Output the (x, y) coordinate of the center of the cell containing the given text.  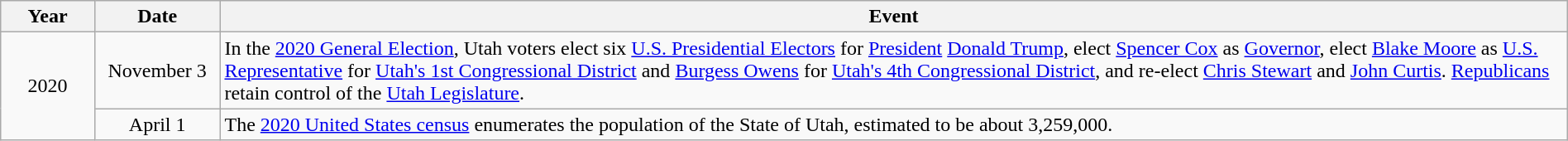
Date (157, 17)
Year (48, 17)
November 3 (157, 70)
2020 (48, 86)
Event (893, 17)
April 1 (157, 124)
The 2020 United States census enumerates the population of the State of Utah, estimated to be about 3,259,000. (893, 124)
